Extract the [X, Y] coordinate from the center of the cell holding the provided text.  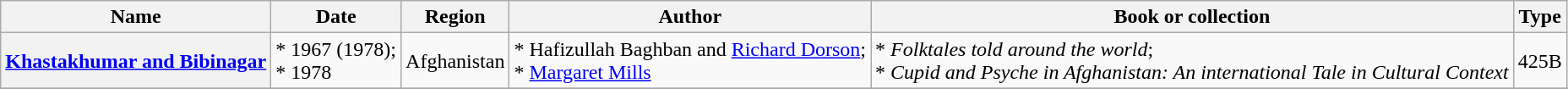
Region [455, 17]
Name [136, 17]
Afghanistan [455, 61]
Type [1539, 17]
Khastakhumar and Bibinagar [136, 61]
* 1967 (1978); * 1978 [336, 61]
Author [690, 17]
Book or collection [1193, 17]
425B [1539, 61]
* Hafizullah Baghban and Richard Dorson; * Margaret Mills [690, 61]
* Folktales told around the world; * Cupid and Psyche in Afghanistan: An international Tale in Cultural Context [1193, 61]
Date [336, 17]
